Search for the cell housing the specified text and yield its [X, Y] center coordinate. 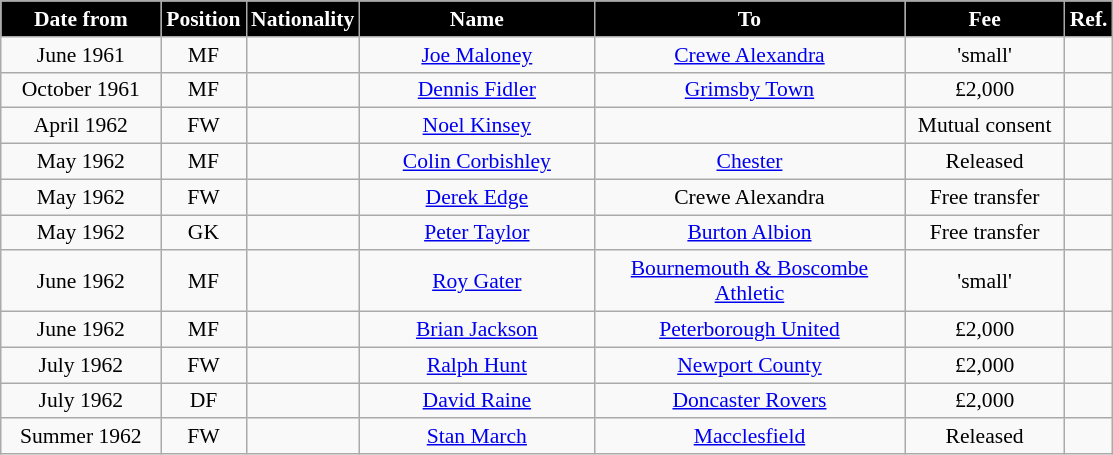
Dennis Fidler [476, 90]
Name [476, 19]
Joe Maloney [476, 55]
Newport County [749, 365]
Derek Edge [476, 197]
Macclesfield [749, 437]
Doncaster Rovers [749, 401]
Ralph Hunt [476, 365]
Summer 1962 [81, 437]
Burton Albion [749, 233]
June 1961 [81, 55]
October 1961 [81, 90]
To [749, 19]
Peter Taylor [476, 233]
Roy Gater [476, 282]
GK [204, 233]
David Raine [476, 401]
April 1962 [81, 126]
Chester [749, 162]
Fee [985, 19]
Ref. [1089, 19]
Colin Corbishley [476, 162]
Bournemouth & Boscombe Athletic [749, 282]
Stan March [476, 437]
Mutual consent [985, 126]
Peterborough United [749, 330]
Grimsby Town [749, 90]
Position [204, 19]
Nationality [302, 19]
Brian Jackson [476, 330]
DF [204, 401]
Noel Kinsey [476, 126]
Date from [81, 19]
